Output the (X, Y) coordinate of the center of the cell containing the given text.  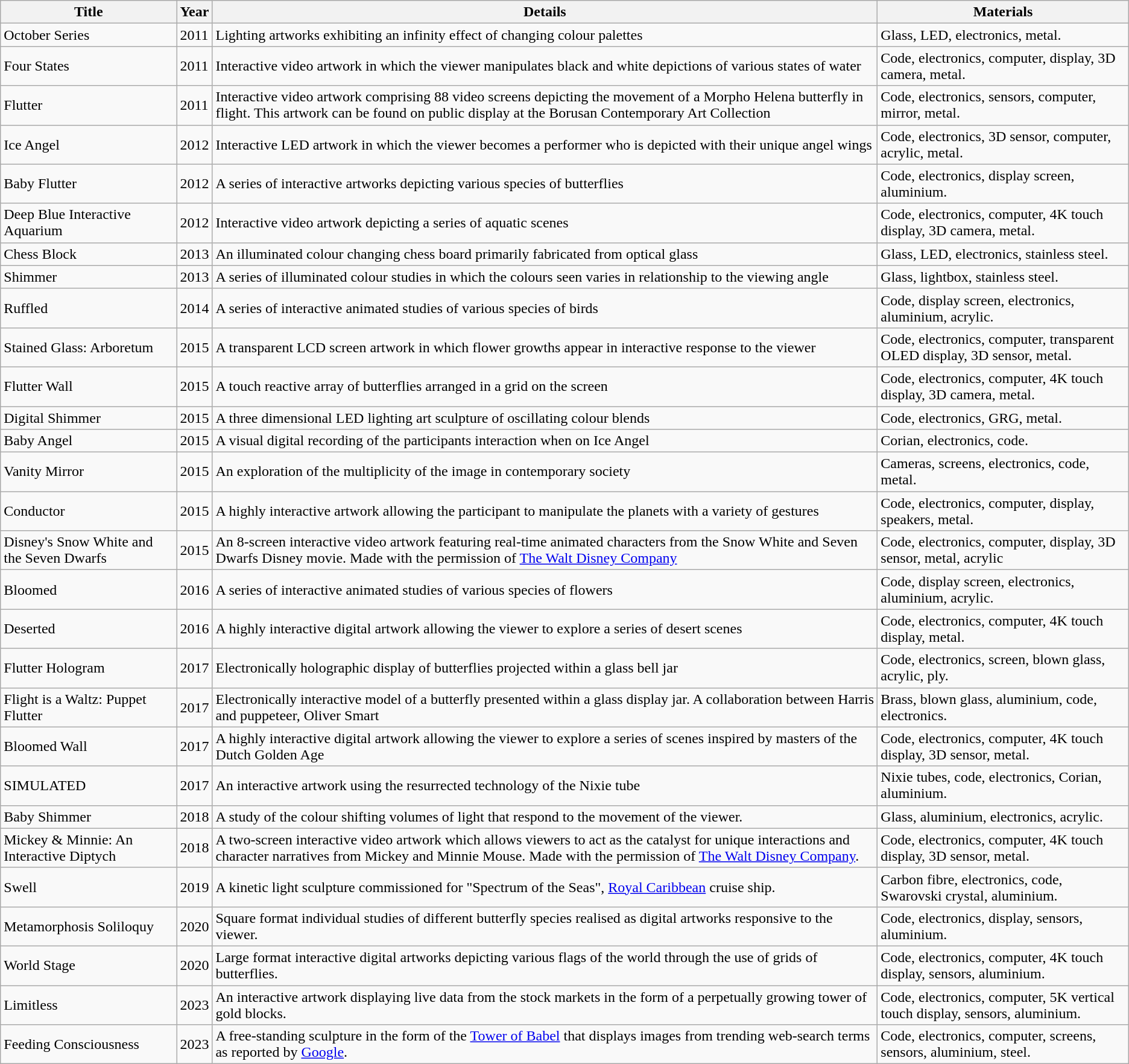
An interactive artwork displaying live data from the stock markets in the form of a perpetually growing tower of gold blocks. (545, 1005)
Interactive video artwork depicting a series of aquatic scenes (545, 223)
An illuminated colour changing chess board primarily fabricated from optical glass (545, 254)
Corian, electronics, code. (1003, 441)
Title (89, 12)
Lighting artworks exhibiting an infinity effect of changing colour palettes (545, 35)
2014 (194, 308)
Swell (89, 887)
Code, electronics, GRG, metal. (1003, 418)
Flutter Wall (89, 386)
Digital Shimmer (89, 418)
Code, electronics, sensors, computer, mirror, metal. (1003, 105)
Code, electronics, display screen, aluminium. (1003, 183)
Year (194, 12)
Interactive video artwork in which the viewer manipulates black and white depictions of various states of water (545, 66)
A series of interactive animated studies of various species of flowers (545, 590)
Materials (1003, 12)
Metamorphosis Soliloquy (89, 926)
An exploration of the multiplicity of the image in contemporary society (545, 472)
Feeding Consciousness (89, 1045)
Baby Flutter (89, 183)
Vanity Mirror (89, 472)
A visual digital recording of the participants interaction when on Ice Angel (545, 441)
A series of illuminated colour studies in which the colours seen varies in relationship to the viewing angle (545, 277)
A touch reactive array of butterflies arranged in a grid on the screen (545, 386)
Code, electronics, computer, display, speakers, metal. (1003, 511)
A kinetic light sculpture commissioned for "Spectrum of the Seas", Royal Caribbean cruise ship. (545, 887)
Conductor (89, 511)
Glass, LED, electronics, metal. (1003, 35)
Glass, lightbox, stainless steel. (1003, 277)
Interactive LED artwork in which the viewer becomes a performer who is depicted with their unique angel wings (545, 145)
Code, electronics, 3D sensor, computer, acrylic, metal. (1003, 145)
Code, electronics, computer, 4K touch display, metal. (1003, 629)
A three dimensional LED lighting art sculpture of oscillating colour blends (545, 418)
Disney's Snow White and the Seven Dwarfs (89, 550)
Deep Blue Interactive Aquarium (89, 223)
A transparent LCD screen artwork in which flower growths appear in interactive response to the viewer (545, 347)
SIMULATED (89, 785)
An interactive artwork using the resurrected technology of the Nixie tube (545, 785)
A highly interactive digital artwork allowing the viewer to explore a series of desert scenes (545, 629)
Mickey & Minnie: An Interactive Diptych (89, 848)
Carbon fibre, electronics, code, Swarovski crystal, aluminium. (1003, 887)
Baby Shimmer (89, 817)
Ice Angel (89, 145)
Chess Block (89, 254)
A highly interactive artwork allowing the participant to manipulate the planets with a variety of gestures (545, 511)
Code, electronics, computer, display, 3D camera, metal. (1003, 66)
Square format individual studies of different butterfly species realised as digital artworks responsive to the viewer. (545, 926)
A series of interactive artworks depicting various species of butterflies (545, 183)
World Stage (89, 965)
Glass, LED, electronics, stainless steel. (1003, 254)
Code, electronics, computer, screens, sensors, aluminium, steel. (1003, 1045)
A series of interactive animated studies of various species of birds (545, 308)
Limitless (89, 1005)
Electronically interactive model of a butterfly presented within a glass display jar. A collaboration between Harris and puppeteer, Oliver Smart (545, 707)
2019 (194, 887)
Cameras, screens, electronics, code, metal. (1003, 472)
Brass, blown glass, aluminium, code, electronics. (1003, 707)
Flutter Hologram (89, 668)
Shimmer (89, 277)
Bloomed Wall (89, 747)
Nixie tubes, code, electronics, Corian, aluminium. (1003, 785)
Deserted (89, 629)
Details (545, 12)
A free-standing sculpture in the form of the Tower of Babel that displays images from trending web-search terms as reported by Google. (545, 1045)
Ruffled (89, 308)
Code, electronics, display, sensors, aluminium. (1003, 926)
Flight is a Waltz: Puppet Flutter (89, 707)
Four States (89, 66)
A highly interactive digital artwork allowing the viewer to explore a series of scenes inspired by masters of the Dutch Golden Age (545, 747)
Flutter (89, 105)
Code, electronics, computer, transparent OLED display, 3D sensor, metal. (1003, 347)
Electronically holographic display of butterflies projected within a glass bell jar (545, 668)
A study of the colour shifting volumes of light that respond to the movement of the viewer. (545, 817)
Code, electronics, computer, 5K vertical touch display, sensors, aluminium. (1003, 1005)
Code, electronics, computer, display, 3D sensor, metal, acrylic (1003, 550)
October Series (89, 35)
Large format interactive digital artworks depicting various flags of the world through the use of grids of butterflies. (545, 965)
Code, electronics, computer, 4K touch display, sensors, aluminium. (1003, 965)
Bloomed (89, 590)
Baby Angel (89, 441)
Stained Glass: Arboretum (89, 347)
Glass, aluminium, electronics, acrylic. (1003, 817)
Code, electronics, screen, blown glass, acrylic, ply. (1003, 668)
